Scan for the cell matching the given text and deliver its (X, Y) coordinate at center. 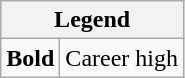
Career high (122, 58)
Bold (30, 58)
Legend (92, 20)
